Determine the (x, y) coordinate at the center of the cell enclosing the given text.  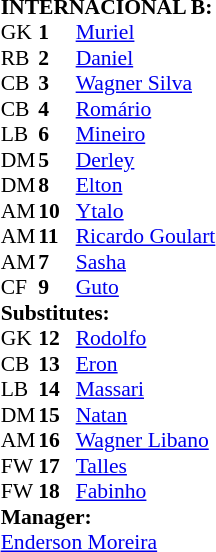
RB (20, 58)
Daniel (146, 58)
Ytalo (146, 211)
12 (57, 339)
6 (57, 135)
Sasha (146, 262)
8 (57, 185)
11 (57, 237)
Substitutes: (108, 313)
5 (57, 160)
Elton (146, 185)
Talles (146, 466)
2 (57, 58)
Massari (146, 389)
Ricardo Goulart (146, 237)
3 (57, 83)
Rodolfo (146, 339)
1 (57, 33)
Mineiro (146, 135)
Muriel (146, 33)
16 (57, 441)
Fabinho (146, 491)
4 (57, 109)
Manager: (108, 517)
14 (57, 389)
10 (57, 211)
Guto (146, 287)
17 (57, 466)
18 (57, 491)
Eron (146, 364)
13 (57, 364)
CF (20, 287)
9 (57, 287)
Derley (146, 160)
Natan (146, 415)
Wagner Silva (146, 83)
7 (57, 262)
Wagner Libano (146, 441)
15 (57, 415)
Romário (146, 109)
